Scan for the cell matching the given text and deliver its [X, Y] coordinate at center. 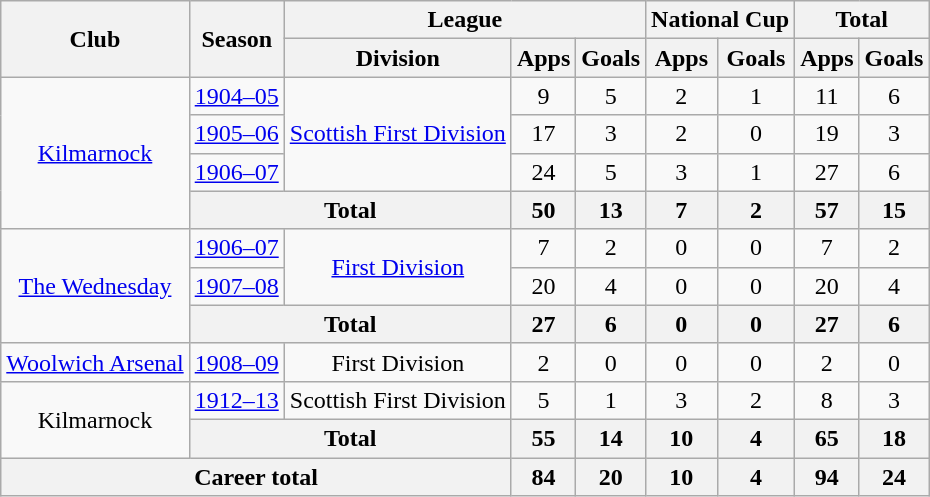
Club [95, 39]
Division [398, 58]
84 [543, 477]
17 [543, 134]
9 [543, 96]
18 [894, 438]
8 [827, 400]
National Cup [720, 20]
50 [543, 210]
Woolwich Arsenal [95, 362]
57 [827, 210]
Season [236, 39]
13 [611, 210]
1904–05 [236, 96]
55 [543, 438]
94 [827, 477]
15 [894, 210]
Career total [256, 477]
11 [827, 96]
14 [611, 438]
1905–06 [236, 134]
65 [827, 438]
1908–09 [236, 362]
19 [827, 134]
League [464, 20]
1912–13 [236, 400]
1907–08 [236, 286]
The Wednesday [95, 286]
